Locate the cell with the specified text and output its (X, Y) center coordinate. 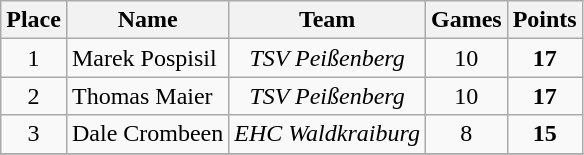
Dale Crombeen (147, 134)
15 (544, 134)
Games (466, 20)
2 (34, 96)
EHC Waldkraiburg (328, 134)
Team (328, 20)
Place (34, 20)
Points (544, 20)
Name (147, 20)
8 (466, 134)
Marek Pospisil (147, 58)
3 (34, 134)
Thomas Maier (147, 96)
1 (34, 58)
